Identify which cell holds the provided text, then report its [X, Y] central coordinate. 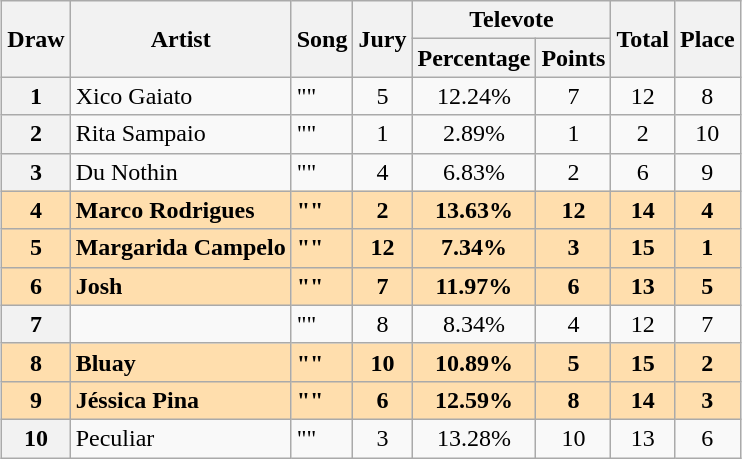
8.34% [474, 324]
Jéssica Pina [180, 400]
Peculiar [180, 438]
Total [643, 39]
Song [322, 39]
12.59% [474, 400]
10.89% [474, 362]
13.28% [474, 438]
7.34% [474, 248]
Josh [180, 286]
Artist [180, 39]
12.24% [474, 96]
Place [708, 39]
Marco Rodrigues [180, 210]
Bluay [180, 362]
6.83% [474, 172]
13.63% [474, 210]
Du Nothin [180, 172]
Rita Sampaio [180, 134]
Margarida Campelo [180, 248]
Jury [382, 39]
Xico Gaiato [180, 96]
Points [574, 58]
2.89% [474, 134]
Televote [512, 20]
Percentage [474, 58]
11.97% [474, 286]
Draw [36, 39]
